Extract the [X, Y] coordinate from the center of the cell holding the provided text.  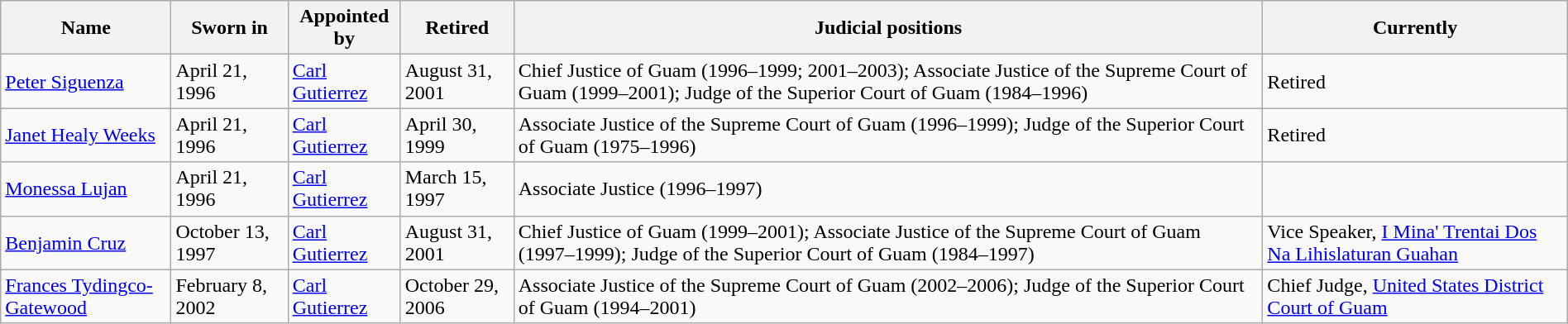
Vice Speaker, I Mina' Trentai Dos Na Lihislaturan Guahan [1415, 243]
Associate Justice (1996–1997) [888, 188]
March 15, 1997 [457, 188]
Currently [1415, 28]
Chief Judge, United States District Court of Guam [1415, 296]
Appointed by [344, 28]
Peter Siguenza [86, 81]
Sworn in [230, 28]
Frances Tydingco-Gatewood [86, 296]
Associate Justice of the Supreme Court of Guam (2002–2006); Judge of the Superior Court of Guam (1994–2001) [888, 296]
Judicial positions [888, 28]
Associate Justice of the Supreme Court of Guam (1996–1999); Judge of the Superior Court of Guam (1975–1996) [888, 136]
Chief Justice of Guam (1999–2001); Associate Justice of the Supreme Court of Guam (1997–1999); Judge of the Superior Court of Guam (1984–1997) [888, 243]
October 13, 1997 [230, 243]
Janet Healy Weeks [86, 136]
April 30, 1999 [457, 136]
Benjamin Cruz [86, 243]
February 8, 2002 [230, 296]
Monessa Lujan [86, 188]
Name [86, 28]
October 29, 2006 [457, 296]
